Find where the given text appears and provide that cell's center as (x, y) coordinate. 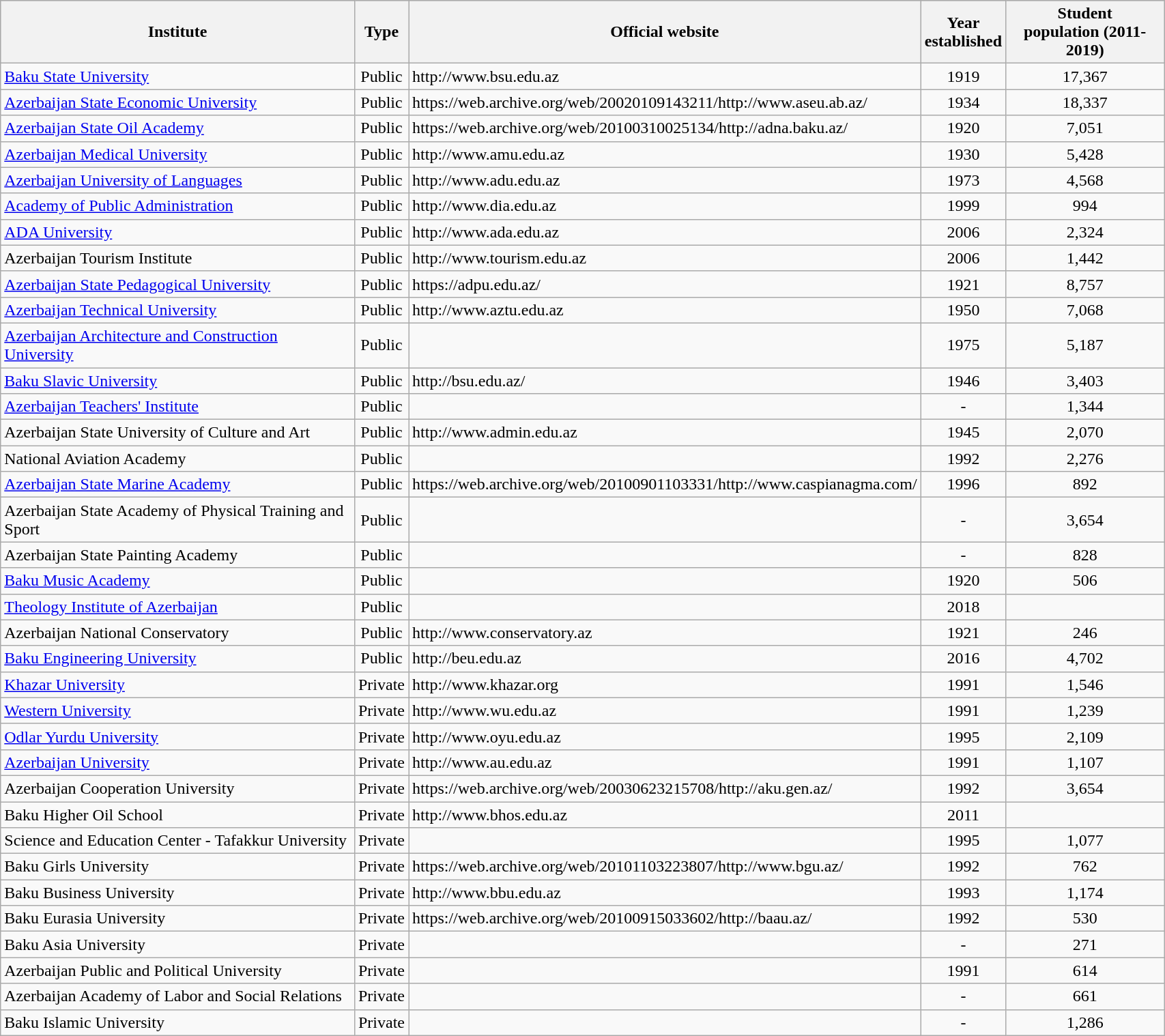
Baku Asia University (177, 945)
762 (1085, 867)
Baku Music Academy (177, 581)
Baku Higher Oil School (177, 814)
Baku Islamic University (177, 1022)
Official website (665, 32)
https://web.archive.org/web/20020109143211/http://www.aseu.ab.az/ (665, 102)
Odlar Yurdu University (177, 736)
1,077 (1085, 841)
Azerbaijan State Oil Academy (177, 128)
http://www.amu.edu.az (665, 154)
http://www.bbu.edu.az (665, 893)
2016 (963, 659)
Azerbaijan Cooperation University (177, 788)
2018 (963, 607)
1,442 (1085, 258)
Theology Institute of Azerbaijan (177, 607)
8,757 (1085, 284)
2,324 (1085, 232)
ADA University (177, 232)
Baku Business University (177, 893)
828 (1085, 555)
1,239 (1085, 710)
Azerbaijan State Academy of Physical Training and Sport (177, 520)
Azerbaijan State Pedagogical University (177, 284)
http://www.ada.edu.az (665, 232)
Azerbaijan Technical University (177, 310)
Azerbaijan Architecture and Construction University (177, 345)
2,276 (1085, 459)
5,187 (1085, 345)
1,546 (1085, 685)
https://web.archive.org/web/20100310025134/http://adna.baku.az/ (665, 128)
271 (1085, 945)
2011 (963, 814)
https://web.archive.org/web/20100901103331/http://www.caspianagma.com/ (665, 485)
Baku Engineering University (177, 659)
http://www.khazar.org (665, 685)
http://www.wu.edu.az (665, 710)
Science and Education Center - Tafakkur University (177, 841)
1930 (963, 154)
2,109 (1085, 736)
Azerbaijan State Marine Academy (177, 485)
246 (1085, 633)
http://www.bsu.edu.az (665, 76)
1999 (963, 206)
Azerbaijan National Conservatory (177, 633)
4,568 (1085, 180)
https://web.archive.org/web/20101103223807/http://www.bgu.az/ (665, 867)
http://bsu.edu.az/ (665, 380)
Baku Eurasia University (177, 919)
Azerbaijan Academy of Labor and Social Relations (177, 996)
National Aviation Academy (177, 459)
Azerbaijan Tourism Institute (177, 258)
Academy of Public Administration (177, 206)
Azerbaijan Medical University (177, 154)
1,174 (1085, 893)
Azerbaijan Public and Political University (177, 970)
1993 (963, 893)
4,702 (1085, 659)
1996 (963, 485)
7,068 (1085, 310)
https://adpu.edu.az/ (665, 284)
Azerbaijan Teachers' Institute (177, 407)
1919 (963, 76)
5,428 (1085, 154)
Baku State University (177, 76)
http://beu.edu.az (665, 659)
1,107 (1085, 762)
Baku Slavic University (177, 380)
3,403 (1085, 380)
506 (1085, 581)
18,337 (1085, 102)
Azerbaijan State Painting Academy (177, 555)
Azerbaijan State University of Culture and Art (177, 433)
https://web.archive.org/web/20030623215708/http://aku.gen.az/ (665, 788)
1,344 (1085, 407)
Baku Girls University (177, 867)
892 (1085, 485)
1946 (963, 380)
Azerbaijan State Economic University (177, 102)
http://www.au.edu.az (665, 762)
http://www.bhos.edu.az (665, 814)
Yearestablished (963, 32)
994 (1085, 206)
http://www.conservatory.az (665, 633)
1950 (963, 310)
7,051 (1085, 128)
http://www.dia.edu.az (665, 206)
1934 (963, 102)
1945 (963, 433)
http://www.admin.edu.az (665, 433)
1,286 (1085, 1022)
http://www.tourism.edu.az (665, 258)
Institute (177, 32)
http://www.aztu.edu.az (665, 310)
Azerbaijan University (177, 762)
2,070 (1085, 433)
Azerbaijan University of Languages (177, 180)
1973 (963, 180)
17,367 (1085, 76)
Studentpopulation (2011-2019) (1085, 32)
Type (381, 32)
614 (1085, 970)
http://www.adu.edu.az (665, 180)
Western University (177, 710)
661 (1085, 996)
1975 (963, 345)
http://www.oyu.edu.az (665, 736)
Khazar University (177, 685)
https://web.archive.org/web/20100915033602/http://baau.az/ (665, 919)
530 (1085, 919)
